Search for the cell housing the specified text and yield its [x, y] center coordinate. 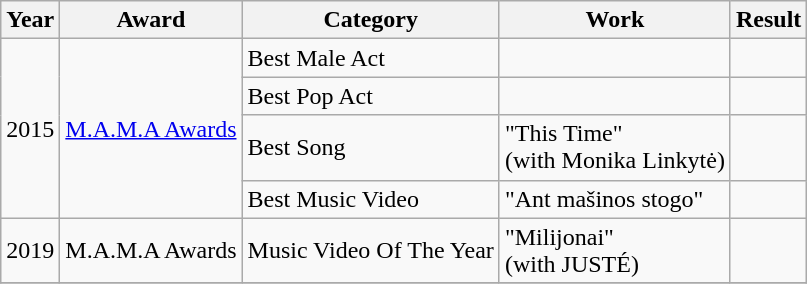
2019 [30, 250]
Music Video Of The Year [370, 250]
"Milijonai"(with JUSTÉ) [614, 250]
Best Song [370, 148]
Category [370, 20]
Best Male Act [370, 58]
Year [30, 20]
2015 [30, 128]
Best Music Video [370, 199]
"Ant mašinos stogo" [614, 199]
Best Pop Act [370, 96]
Result [768, 20]
"This Time"(with Monika Linkytė) [614, 148]
Work [614, 20]
Award [151, 20]
